Extract the (X, Y) coordinate from the center of the cell holding the provided text.  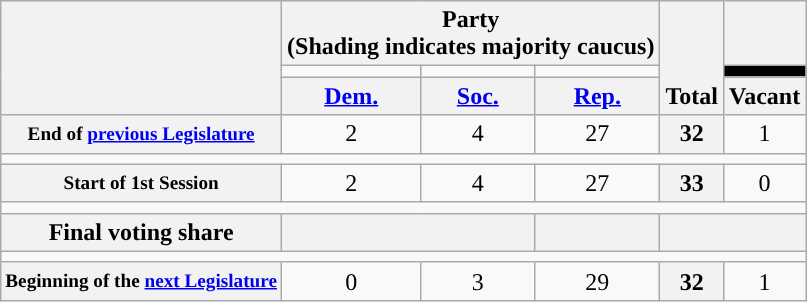
End of previous Legislature (142, 134)
33 (692, 183)
Final voting share (142, 232)
29 (598, 281)
Beginning of the next Legislature (142, 281)
Rep. (598, 96)
Party (Shading indicates majority caucus) (471, 34)
3 (478, 281)
Dem. (352, 96)
Soc. (478, 96)
Total (692, 58)
Vacant (764, 96)
Start of 1st Session (142, 183)
